Return the (x, y) coordinate for the center point of the cell that contains the specified text.  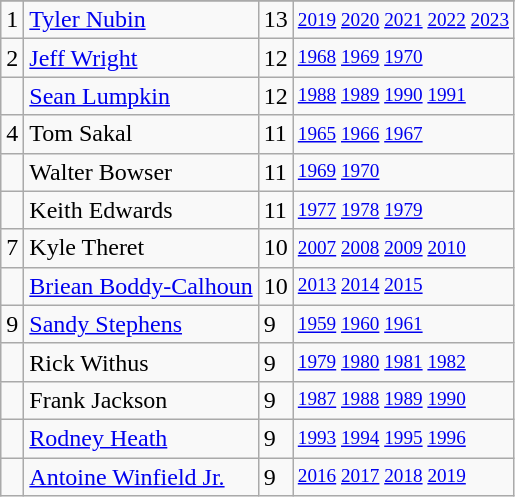
1977 1978 1979 (403, 210)
Jeff Wright (141, 58)
2019 2020 2021 2022 2023 (403, 20)
Sandy Stephens (141, 324)
Walter Bowser (141, 172)
7 (12, 248)
1968 1969 1970 (403, 58)
1987 1988 1989 1990 (403, 400)
Briean Boddy-Calhoun (141, 286)
1969 1970 (403, 172)
Antoine Winfield Jr. (141, 477)
1 (12, 20)
1988 1989 1990 1991 (403, 96)
Rick Withus (141, 362)
Keith Edwards (141, 210)
1959 1960 1961 (403, 324)
Frank Jackson (141, 400)
2016 2017 2018 2019 (403, 477)
2013 2014 2015 (403, 286)
Rodney Heath (141, 438)
2007 2008 2009 2010 (403, 248)
Sean Lumpkin (141, 96)
Tom Sakal (141, 134)
2 (12, 58)
1993 1994 1995 1996 (403, 438)
13 (276, 20)
Tyler Nubin (141, 20)
1979 1980 1981 1982 (403, 362)
4 (12, 134)
1965 1966 1967 (403, 134)
Kyle Theret (141, 248)
